Output the [X, Y] coordinate of the center of the cell containing the given text.  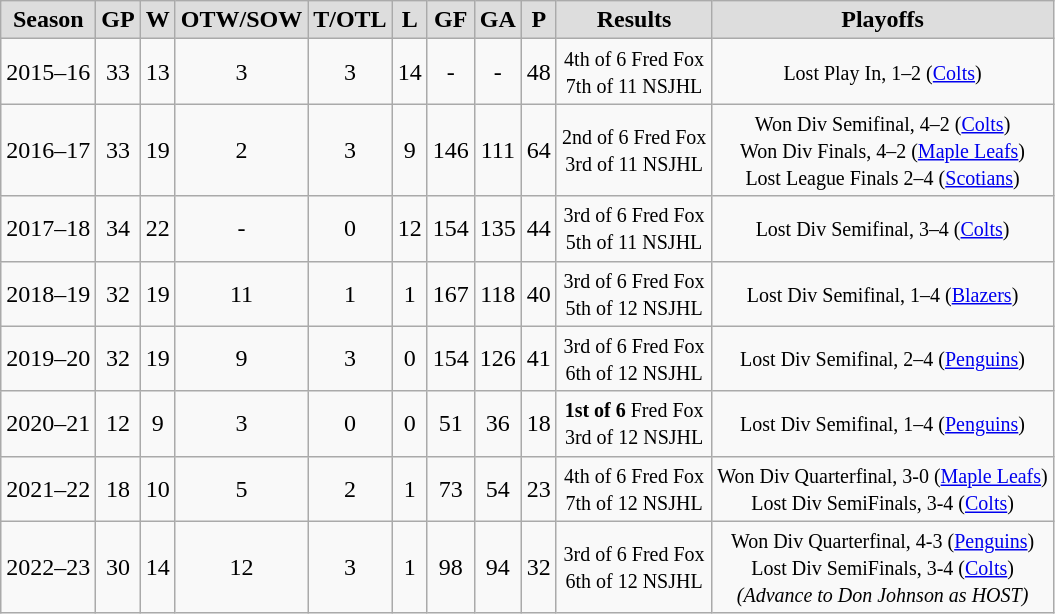
2019–20 [48, 358]
36 [498, 424]
Lost Div Semifinal, 1–4 (Blazers) [882, 294]
2022–23 [48, 567]
118 [498, 294]
64 [538, 150]
Lost Div Semifinal, 3–4 (Colts) [882, 228]
40 [538, 294]
10 [158, 488]
GP [118, 20]
GF [450, 20]
167 [450, 294]
44 [538, 228]
98 [450, 567]
5 [241, 488]
2nd of 6 Fred Fox3rd of 11 NSJHL [634, 150]
2018–19 [48, 294]
3rd of 6 Fred Fox5th of 12 NSJHL [634, 294]
2020–21 [48, 424]
34 [118, 228]
Won Div Semifinal, 4–2 (Colts)Won Div Finals, 4–2 (Maple Leafs)Lost League Finals 2–4 (Scotians) [882, 150]
1st of 6 Fred Fox3rd of 12 NSJHL [634, 424]
135 [498, 228]
2015–16 [48, 72]
73 [450, 488]
11 [241, 294]
2016–17 [48, 150]
Won Div Quarterfinal, 3-0 (Maple Leafs)Lost Div SemiFinals, 3-4 (Colts) [882, 488]
Won Div Quarterfinal, 4-3 (Penguins)Lost Div SemiFinals, 3-4 (Colts)(Advance to Don Johnson as HOST) [882, 567]
OTW/SOW [241, 20]
51 [450, 424]
41 [538, 358]
13 [158, 72]
Season [48, 20]
4th of 6 Fred Fox7th of 12 NSJHL [634, 488]
146 [450, 150]
Lost Div Semifinal, 2–4 (Penguins) [882, 358]
48 [538, 72]
23 [538, 488]
126 [498, 358]
30 [118, 567]
Lost Play In, 1–2 (Colts) [882, 72]
2017–18 [48, 228]
Lost Div Semifinal, 1–4 (Penguins) [882, 424]
Playoffs [882, 20]
22 [158, 228]
3rd of 6 Fred Fox5th of 11 NSJHL [634, 228]
4th of 6 Fred Fox7th of 11 NSJHL [634, 72]
L [410, 20]
W [158, 20]
Results [634, 20]
T/OTL [350, 20]
54 [498, 488]
2021–22 [48, 488]
GA [498, 20]
111 [498, 150]
P [538, 20]
94 [498, 567]
